Return the (X, Y) coordinate for the center point of the cell that contains the specified text.  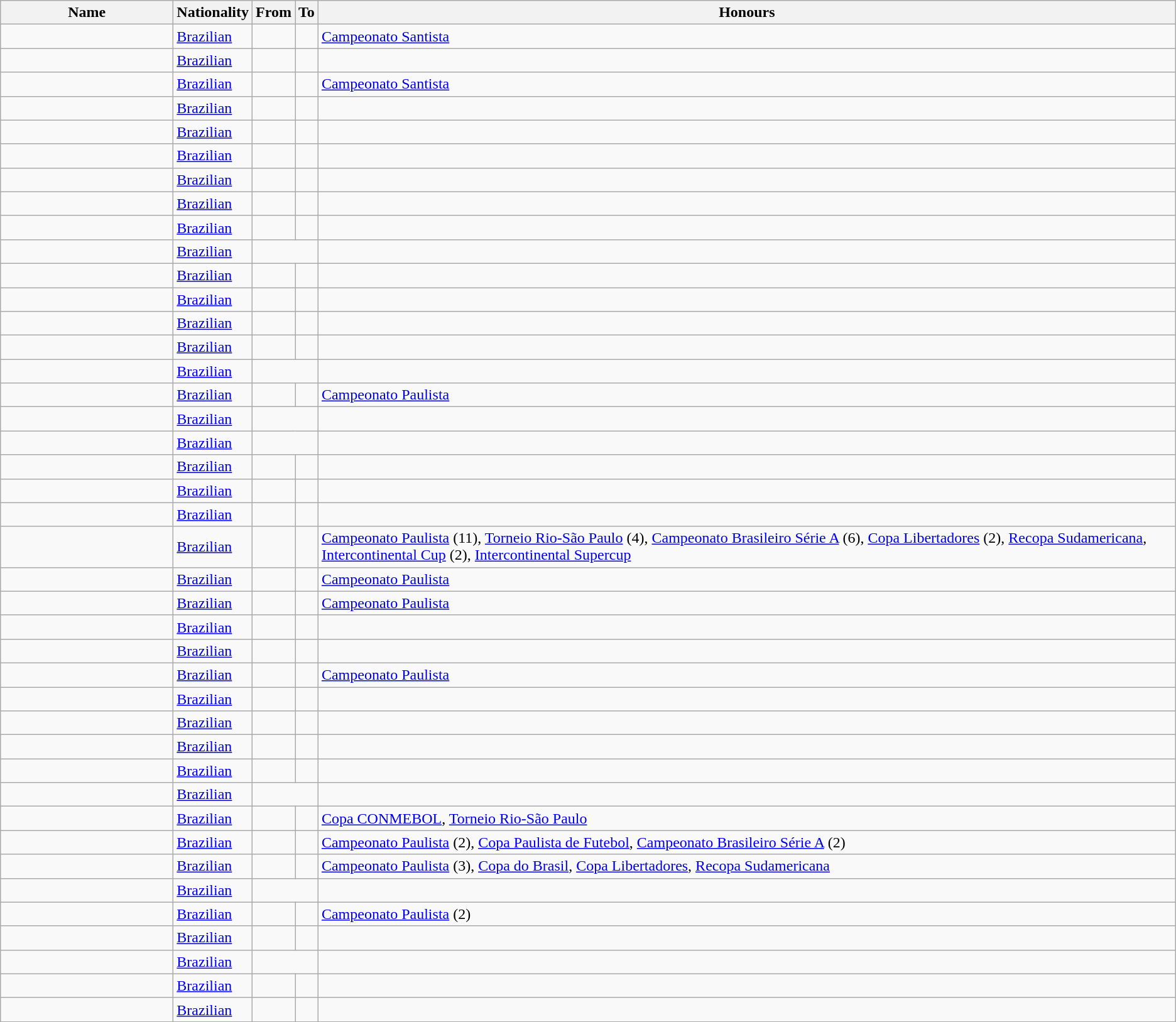
To (307, 13)
Copa CONMEBOL, Torneio Rio-São Paulo (746, 818)
Name (87, 13)
Campeonato Paulista (2), Copa Paulista de Futebol, Campeonato Brasileiro Série A (2) (746, 842)
Campeonato Paulista (3), Copa do Brasil, Copa Libertadores, Recopa Sudamericana (746, 866)
From (274, 13)
Nationality (213, 13)
Campeonato Paulista (2) (746, 914)
Honours (746, 13)
